Pinpoint the cell where the given text exists, returning its [X, Y] midpoint coordinate. 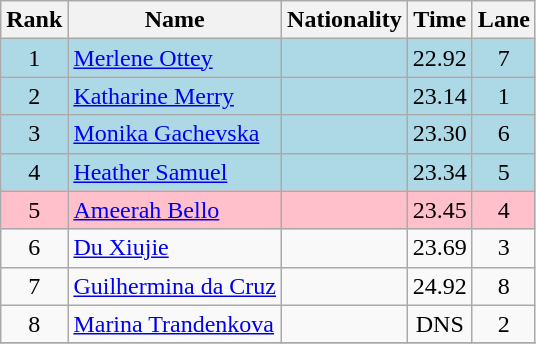
Ameerah Bello [175, 210]
Nationality [345, 20]
24.92 [440, 286]
23.14 [440, 96]
DNS [440, 324]
Du Xiujie [175, 248]
23.45 [440, 210]
Name [175, 20]
Marina Trandenkova [175, 324]
Katharine Merry [175, 96]
Rank [34, 20]
Monika Gachevska [175, 134]
Time [440, 20]
23.30 [440, 134]
22.92 [440, 58]
Heather Samuel [175, 172]
Lane [504, 20]
23.69 [440, 248]
23.34 [440, 172]
Guilhermina da Cruz [175, 286]
Merlene Ottey [175, 58]
